From the cell containing the given text, extract its center point as (X, Y) coordinate. 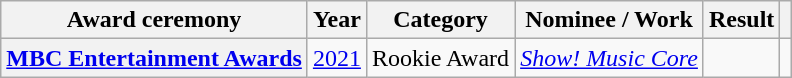
Rookie Award (440, 58)
Category (440, 20)
Show! Music Core (610, 58)
MBC Entertainment Awards (154, 58)
2021 (336, 58)
Award ceremony (154, 20)
Nominee / Work (610, 20)
Result (741, 20)
Year (336, 20)
